Detect which cell encompasses the target text, then output its [X, Y] center coordinate. 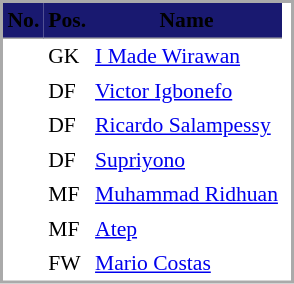
No. [24, 21]
Supriyono [187, 159]
I Made Wirawan [187, 56]
Atep [187, 229]
Pos. [68, 21]
Victor Igbonefo [187, 91]
Muhammad Ridhuan [187, 194]
Name [187, 21]
Mario Costas [187, 263]
GK [68, 56]
FW [68, 263]
Ricardo Salampessy [187, 125]
